Identify which cell holds the provided text, then report its (X, Y) central coordinate. 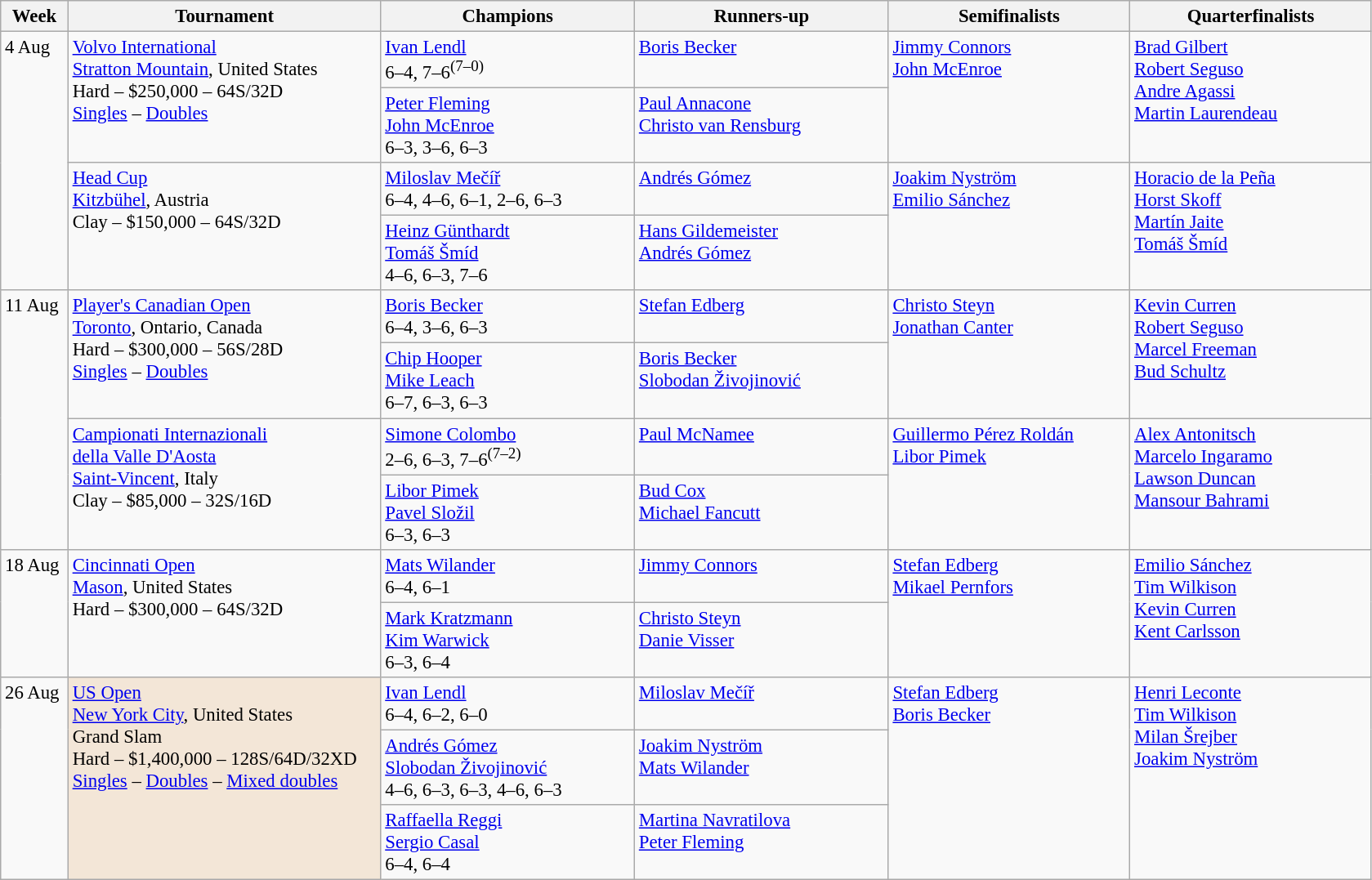
Miloslav Mečíř (762, 704)
Brad Gilbert Robert Seguso Andre Agassi Martin Laurendeau (1251, 98)
Martina Navratilova Peter Fleming (762, 842)
Jimmy Connors John McEnroe (1009, 98)
Jimmy Connors (762, 575)
Stefan Edberg (762, 317)
Cincinnati Open Mason, United States Hard – $300,000 – 64S/32D (224, 613)
Kevin Curren Robert Seguso Marcel Freeman Bud Schultz (1251, 355)
Raffaella Reggi Sergio Casal6–4, 6–4 (508, 842)
Christo Steyn Jonathan Canter (1009, 355)
18 Aug (34, 613)
Champions (508, 16)
Horacio de la Peña Horst Skoff Martín Jaite Tomáš Šmíd (1251, 226)
Ivan Lendl6–4, 6–2, 6–0 (508, 704)
Volvo International Stratton Mountain, United States Hard – $250,000 – 64S/32D Singles – Doubles (224, 98)
Week (34, 16)
Tournament (224, 16)
26 Aug (34, 779)
Head Cup Kitzbühel, Austria Clay – $150,000 – 64S/32D (224, 226)
Alex Antonitsch Marcelo Ingaramo Lawson Duncan Mansour Bahrami (1251, 484)
Paul Annacone Christo van Rensburg (762, 126)
Libor Pimek Pavel Složil 6–3, 6–3 (508, 512)
Boris Becker Slobodan Živojinović (762, 381)
Christo Steyn Danie Visser (762, 640)
Joakim Nyström Mats Wilander (762, 767)
Bud Cox Michael Fancutt (762, 512)
Heinz Günthardt Tomáš Šmíd 4–6, 6–3, 7–6 (508, 253)
Boris Becker 6–4, 3–6, 6–3 (508, 317)
Chip Hooper Mike Leach 6–7, 6–3, 6–3 (508, 381)
Andrés Gómez (762, 190)
Runners-up (762, 16)
Mats Wilander 6–4, 6–1 (508, 575)
Simone Colombo 2–6, 6–3, 7–6(7–2) (508, 446)
Quarterfinalists (1251, 16)
US Open New York City, United States Grand Slam Hard – $1,400,000 – 128S/64D/32XD Singles – Doubles – Mixed doubles (224, 779)
Emilio Sánchez Tim Wilkison Kevin Curren Kent Carlsson (1251, 613)
Andrés Gómez Slobodan Živojinović4–6, 6–3, 6–3, 4–6, 6–3 (508, 767)
Stefan Edberg Boris Becker (1009, 779)
4 Aug (34, 162)
11 Aug (34, 420)
Miloslav Mečíř 6–4, 4–6, 6–1, 2–6, 6–3 (508, 190)
Joakim Nyström Emilio Sánchez (1009, 226)
Stefan Edberg Mikael Pernfors (1009, 613)
Hans Gildemeister Andrés Gómez (762, 253)
Semifinalists (1009, 16)
Paul McNamee (762, 446)
Peter Fleming John McEnroe6–3, 3–6, 6–3 (508, 126)
Player's Canadian Open Toronto, Ontario, Canada Hard – $300,000 – 56S/28D Singles – Doubles (224, 355)
Ivan Lendl6–4, 7–6(7–0) (508, 60)
Boris Becker (762, 60)
Campionati Internazionali della Valle D'Aosta Saint-Vincent, Italy Clay – $85,000 – 32S/16D (224, 484)
Henri Leconte Tim Wilkison Milan Šrejber Joakim Nyström (1251, 779)
Mark Kratzmann Kim Warwick 6–3, 6–4 (508, 640)
Guillermo Pérez Roldán Libor Pimek (1009, 484)
